From the cell containing the given text, extract its center point as (x, y) coordinate. 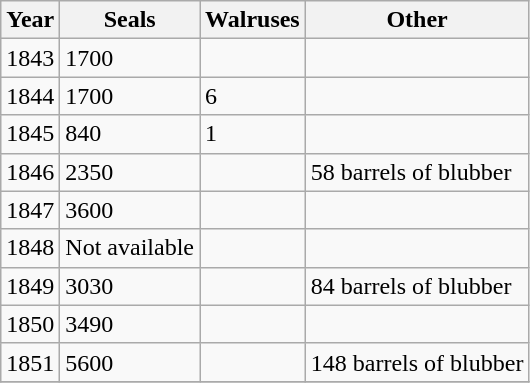
Other (417, 20)
1850 (30, 324)
1846 (30, 172)
58 barrels of blubber (417, 172)
1847 (30, 210)
840 (130, 134)
1843 (30, 58)
3600 (130, 210)
2350 (130, 172)
1845 (30, 134)
3030 (130, 286)
Not available (130, 248)
6 (253, 96)
1851 (30, 362)
1848 (30, 248)
1844 (30, 96)
1849 (30, 286)
Seals (130, 20)
148 barrels of blubber (417, 362)
1 (253, 134)
Year (30, 20)
3490 (130, 324)
84 barrels of blubber (417, 286)
5600 (130, 362)
Walruses (253, 20)
